Output the [x, y] coordinate of the center of the cell containing the given text.  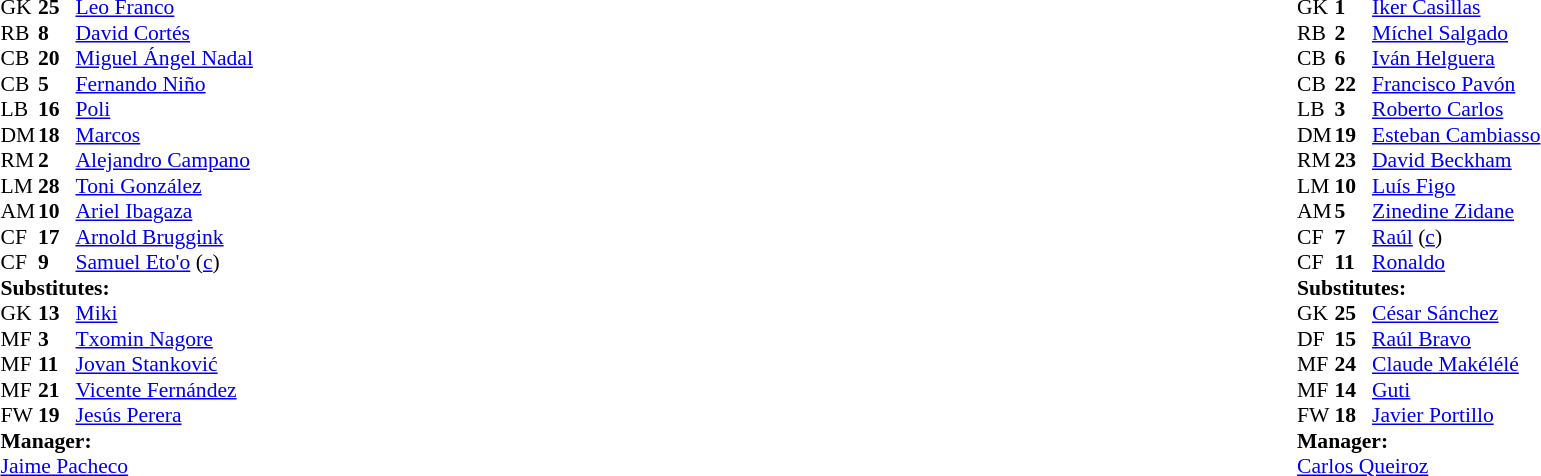
Francisco Pavón [1456, 84]
Zinedine Zidane [1456, 211]
Ariel Ibagaza [164, 211]
David Beckham [1456, 161]
Toni González [164, 186]
15 [1353, 339]
Esteban Cambiasso [1456, 135]
Míchel Salgado [1456, 33]
13 [57, 313]
Raúl (c) [1456, 237]
Samuel Eto'o (c) [164, 263]
6 [1353, 59]
Poli [164, 109]
Ronaldo [1456, 263]
Guti [1456, 390]
22 [1353, 84]
24 [1353, 365]
8 [57, 33]
Arnold Bruggink [164, 237]
César Sánchez [1456, 313]
Miguel Ángel Nadal [164, 59]
DF [1316, 339]
Raúl Bravo [1456, 339]
28 [57, 186]
20 [57, 59]
David Cortés [164, 33]
Javier Portillo [1456, 415]
9 [57, 263]
Miki [164, 313]
Roberto Carlos [1456, 109]
16 [57, 109]
25 [1353, 313]
Alejandro Campano [164, 161]
Jesús Perera [164, 415]
Fernando Niño [164, 84]
Claude Makélélé [1456, 365]
17 [57, 237]
Vicente Fernández [164, 390]
21 [57, 390]
Marcos [164, 135]
Txomin Nagore [164, 339]
7 [1353, 237]
Jovan Stanković [164, 365]
Luís Figo [1456, 186]
23 [1353, 161]
14 [1353, 390]
Iván Helguera [1456, 59]
